For the text-containing cell, return its midpoint in (x, y) coordinate format. 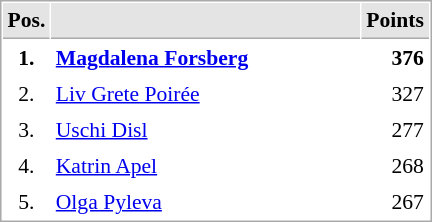
Uschi Disl (206, 129)
Pos. (26, 21)
2. (26, 93)
376 (396, 57)
3. (26, 129)
268 (396, 165)
1. (26, 57)
327 (396, 93)
5. (26, 201)
Katrin Apel (206, 165)
Liv Grete Poirée (206, 93)
Magdalena Forsberg (206, 57)
Points (396, 21)
4. (26, 165)
267 (396, 201)
277 (396, 129)
Olga Pyleva (206, 201)
